Return (x, y) of the center of cell containing provided text 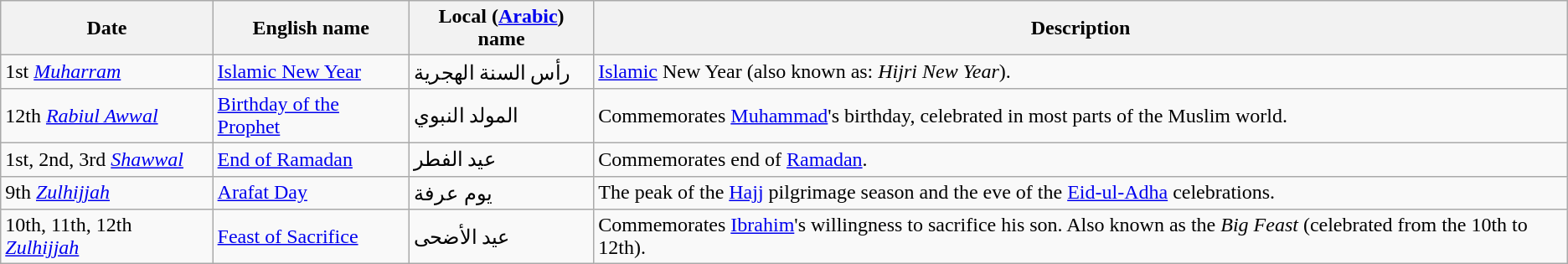
Arafat Day (311, 193)
عيد الأضحى (501, 236)
The peak of the Hajj pilgrimage season and the eve of the Eid-ul-Adha celebrations. (1081, 193)
1st, 2nd, 3rd Shawwal (107, 159)
10th, 11th, 12th Zulhijjah (107, 236)
Islamic New Year (311, 72)
يوم عرفة (501, 193)
End of Ramadan (311, 159)
Description (1081, 28)
Commemorates Muhammad's birthday, celebrated in most parts of the Muslim world. (1081, 116)
المولد النبوي (501, 116)
9th Zulhijjah (107, 193)
Local (Arabic) name (501, 28)
Date (107, 28)
عيد الفطر (501, 159)
English name (311, 28)
Feast of Sacrifice (311, 236)
1st Muharram (107, 72)
Commemorates Ibrahim's willingness to sacrifice his son. Also known as the Big Feast (celebrated from the 10th to 12th). (1081, 236)
Islamic New Year (also known as: Hijri New Year). (1081, 72)
12th Rabiul Awwal (107, 116)
Commemorates end of Ramadan. (1081, 159)
رأس السنة الهجرية (501, 72)
Birthday of the Prophet (311, 116)
